Pinpoint the cell where the given text exists, returning its [X, Y] midpoint coordinate. 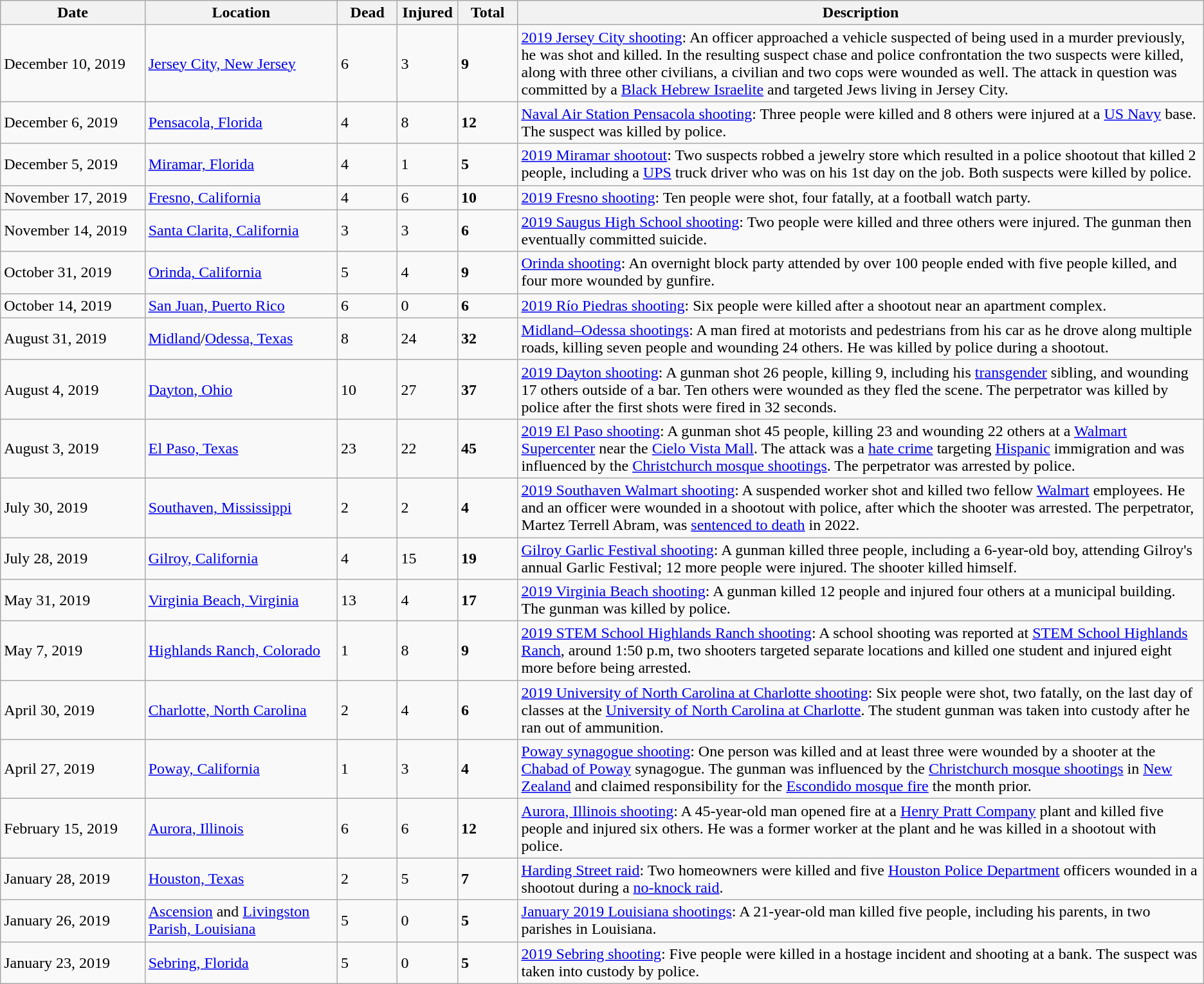
Sebring, Florida [241, 962]
Jersey City, New Jersey [241, 63]
Charlotte, North Carolina [241, 710]
Orinda, California [241, 273]
Virginia Beach, Virginia [241, 601]
December 5, 2019 [73, 165]
July 30, 2019 [73, 507]
El Paso, Texas [241, 448]
December 10, 2019 [73, 63]
Total [488, 13]
Miramar, Florida [241, 165]
November 14, 2019 [73, 230]
2019 Río Piedras shooting: Six people were killed after a shootout near an apartment complex. [861, 305]
May 7, 2019 [73, 651]
May 31, 2019 [73, 601]
19 [488, 558]
2019 Saugus High School shooting: Two people were killed and three others were injured. The gunman then eventually committed suicide. [861, 230]
Houston, Texas [241, 879]
January 28, 2019 [73, 879]
Fresno, California [241, 197]
July 28, 2019 [73, 558]
Gilroy, California [241, 558]
Highlands Ranch, Colorado [241, 651]
January 2019 Louisiana shootings: A 21-year-old man killed five people, including his parents, in two parishes in Louisiana. [861, 921]
22 [428, 448]
February 15, 2019 [73, 828]
August 3, 2019 [73, 448]
2019 Sebring shooting: Five people were killed in a hostage incident and shooting at a bank. The suspect was taken into custody by police. [861, 962]
37 [488, 389]
Ascension and Livingston Parish, Louisiana [241, 921]
Dayton, Ohio [241, 389]
October 14, 2019 [73, 305]
April 30, 2019 [73, 710]
San Juan, Puerto Rico [241, 305]
Dead [367, 13]
November 17, 2019 [73, 197]
August 4, 2019 [73, 389]
January 26, 2019 [73, 921]
Orinda shooting: An overnight block party attended by over 100 people ended with five people killed, and four more wounded by gunfire. [861, 273]
December 6, 2019 [73, 122]
24 [428, 338]
Aurora, Illinois [241, 828]
Injured [428, 13]
Location [241, 13]
Poway, California [241, 769]
Pensacola, Florida [241, 122]
Santa Clarita, California [241, 230]
2019 Virginia Beach shooting: A gunman killed 12 people and injured four others at a municipal building. The gunman was killed by police. [861, 601]
27 [428, 389]
August 31, 2019 [73, 338]
45 [488, 448]
October 31, 2019 [73, 273]
Southaven, Mississippi [241, 507]
April 27, 2019 [73, 769]
15 [428, 558]
Description [861, 13]
Harding Street raid: Two homeowners were killed and five Houston Police Department officers wounded in a shootout during a no-knock raid. [861, 879]
January 23, 2019 [73, 962]
13 [367, 601]
Midland/Odessa, Texas [241, 338]
17 [488, 601]
2019 Fresno shooting: Ten people were shot, four fatally, at a football watch party. [861, 197]
32 [488, 338]
Naval Air Station Pensacola shooting: Three people were killed and 8 others were injured at a US Navy base. The suspect was killed by police. [861, 122]
7 [488, 879]
23 [367, 448]
Date [73, 13]
